Search for the cell housing the specified text and yield its [X, Y] center coordinate. 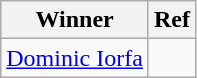
Ref [172, 20]
Dominic Iorfa [75, 58]
Winner [75, 20]
